For the text-containing cell, return its midpoint in [x, y] coordinate format. 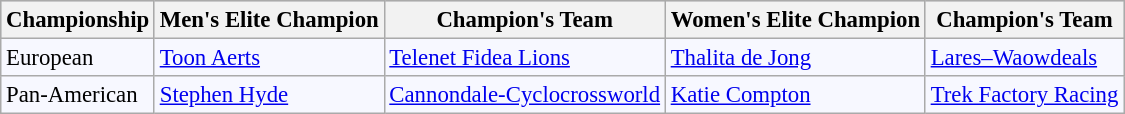
Men's Elite Champion [269, 20]
Women's Elite Champion [795, 20]
Pan-American [78, 95]
Katie Compton [795, 95]
Lares–Waowdeals [1024, 58]
Thalita de Jong [795, 58]
Stephen Hyde [269, 95]
European [78, 58]
Telenet Fidea Lions [524, 58]
Trek Factory Racing [1024, 95]
Championship [78, 20]
Toon Aerts [269, 58]
Cannondale-Cyclocrossworld [524, 95]
